Provide the (X, Y) coordinate of the cell's center where the given text is located.  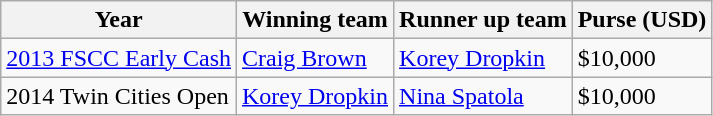
Nina Spatola (484, 96)
Craig Brown (316, 58)
Year (119, 20)
2013 FSCC Early Cash (119, 58)
2014 Twin Cities Open (119, 96)
Winning team (316, 20)
Runner up team (484, 20)
Purse (USD) (642, 20)
